Return (x, y) of the center of cell containing provided text 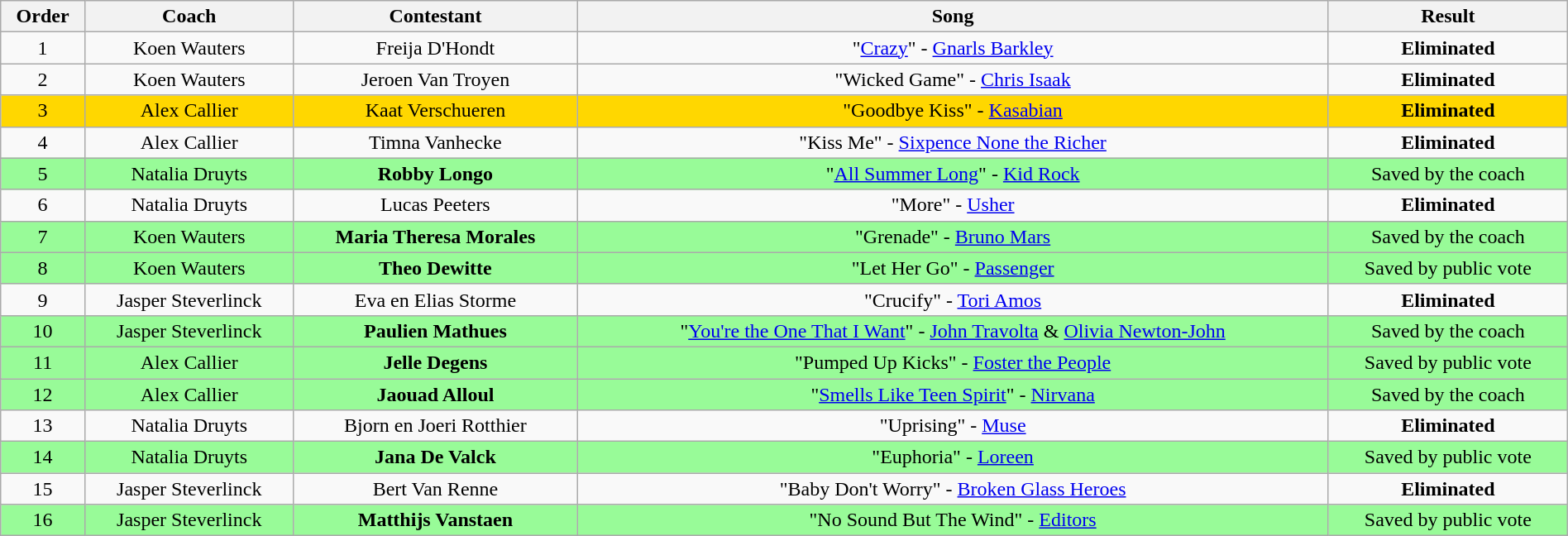
"Kiss Me" - Sixpence None the Richer (953, 142)
"More" - Usher (953, 205)
9 (43, 299)
5 (43, 174)
Maria Theresa Morales (435, 237)
Paulien Mathues (435, 331)
"Pumped Up Kicks" - Foster the People (953, 362)
10 (43, 331)
Bert Van Renne (435, 489)
Eva en Elias Storme (435, 299)
Jelle Degens (435, 362)
11 (43, 362)
3 (43, 111)
"All Summer Long" - Kid Rock (953, 174)
"You're the One That I Want" - John Travolta & Olivia Newton-John (953, 331)
"Euphoria" - Loreen (953, 457)
16 (43, 520)
14 (43, 457)
"Wicked Game" - Chris Isaak (953, 79)
"Goodbye Kiss" - Kasabian (953, 111)
"Smells Like Teen Spirit" - Nirvana (953, 395)
7 (43, 237)
15 (43, 489)
2 (43, 79)
Timna Vanhecke (435, 142)
Freija D'Hondt (435, 48)
Song (953, 17)
12 (43, 395)
Jaouad Alloul (435, 395)
Robby Longo (435, 174)
"Uprising" - Muse (953, 426)
1 (43, 48)
"Let Her Go" - Passenger (953, 268)
Jana De Valck (435, 457)
"Grenade" - Bruno Mars (953, 237)
"No Sound But The Wind" - Editors (953, 520)
13 (43, 426)
Theo Dewitte (435, 268)
Coach (189, 17)
"Baby Don't Worry" - Broken Glass Heroes (953, 489)
"Crucify" - Tori Amos (953, 299)
8 (43, 268)
"Crazy" - Gnarls Barkley (953, 48)
Order (43, 17)
Lucas Peeters (435, 205)
Contestant (435, 17)
4 (43, 142)
6 (43, 205)
Jeroen Van Troyen (435, 79)
Bjorn en Joeri Rotthier (435, 426)
Kaat Verschueren (435, 111)
Matthijs Vanstaen (435, 520)
Result (1447, 17)
